Scan for the cell matching the given text and deliver its (X, Y) coordinate at center. 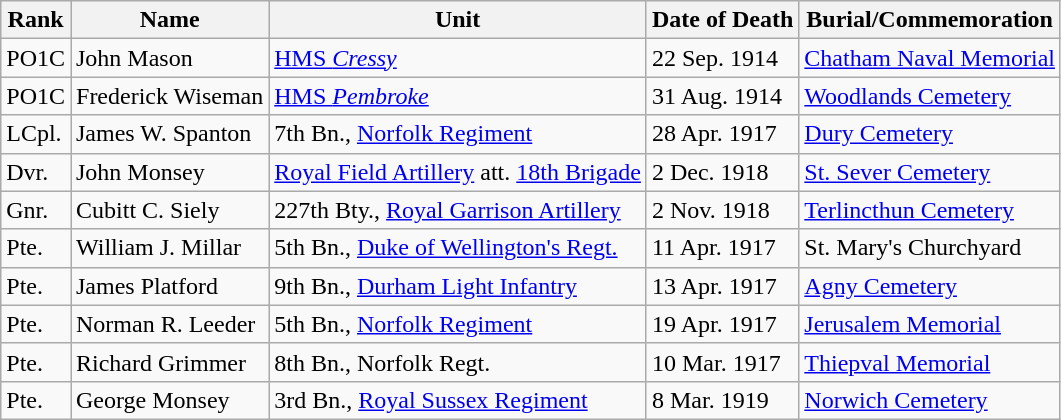
5th Bn., Norfolk Regiment (458, 324)
13 Apr. 1917 (722, 286)
8 Mar. 1919 (722, 400)
Cubitt C. Siely (169, 210)
Unit (458, 20)
James W. Spanton (169, 134)
Jerusalem Memorial (930, 324)
22 Sep. 1914 (722, 58)
Dvr. (36, 172)
2 Dec. 1918 (722, 172)
Dury Cemetery (930, 134)
2 Nov. 1918 (722, 210)
Chatham Naval Memorial (930, 58)
Name (169, 20)
28 Apr. 1917 (722, 134)
Terlincthun Cemetery (930, 210)
10 Mar. 1917 (722, 362)
9th Bn., Durham Light Infantry (458, 286)
Frederick Wiseman (169, 96)
Burial/Commemoration (930, 20)
11 Apr. 1917 (722, 248)
Thiepval Memorial (930, 362)
227th Bty., Royal Garrison Artillery (458, 210)
7th Bn., Norfolk Regiment (458, 134)
31 Aug. 1914 (722, 96)
St. Sever Cemetery (930, 172)
19 Apr. 1917 (722, 324)
John Mason (169, 58)
5th Bn., Duke of Wellington's Regt. (458, 248)
St. Mary's Churchyard (930, 248)
Woodlands Cemetery (930, 96)
Norman R. Leeder (169, 324)
Richard Grimmer (169, 362)
Agny Cemetery (930, 286)
John Monsey (169, 172)
George Monsey (169, 400)
Date of Death (722, 20)
3rd Bn., Royal Sussex Regiment (458, 400)
James Platford (169, 286)
Royal Field Artillery att. 18th Brigade (458, 172)
LCpl. (36, 134)
HMS Pembroke (458, 96)
Rank (36, 20)
Gnr. (36, 210)
HMS Cressy (458, 58)
Norwich Cemetery (930, 400)
William J. Millar (169, 248)
8th Bn., Norfolk Regt. (458, 362)
